Provide the [X, Y] coordinate of the cell's center where the given text is located.  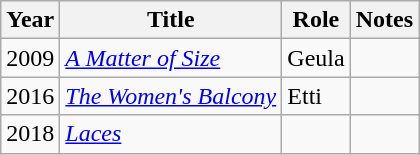
Title [171, 20]
2016 [30, 96]
2018 [30, 134]
Notes [384, 20]
The Women's Balcony [171, 96]
Role [316, 20]
Year [30, 20]
Etti [316, 96]
A Matter of Size [171, 58]
2009 [30, 58]
Laces [171, 134]
Geula [316, 58]
